Find where the given text appears and provide that cell's center as [X, Y] coordinate. 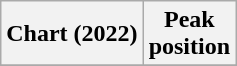
Chart (2022) [72, 34]
Peakposition [189, 34]
